Locate the cell with the specified text and output its [x, y] center coordinate. 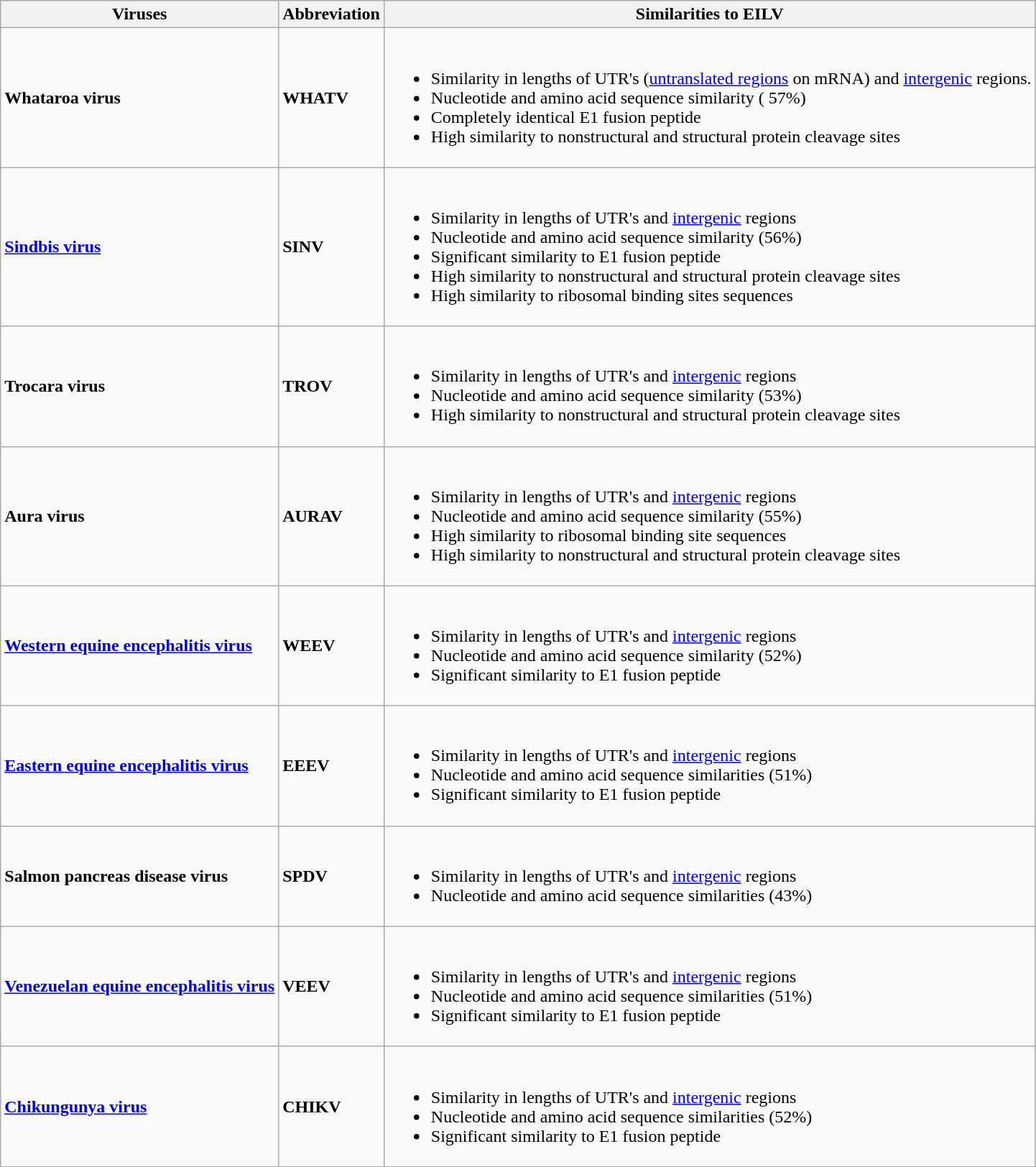
Similarity in lengths of UTR's and intergenic regionsNucleotide and amino acid sequence similarity (52%)Significant similarity to E1 fusion peptide [710, 645]
SPDV [332, 876]
TROV [332, 387]
Similarity in lengths of UTR's and intergenic regionsNucleotide and amino acid sequence similarities (52%)Significant similarity to E1 fusion peptide [710, 1107]
EEEV [332, 766]
CHIKV [332, 1107]
Chikungunya virus [139, 1107]
Similarities to EILV [710, 14]
Venezuelan equine encephalitis virus [139, 986]
AURAV [332, 516]
Western equine encephalitis virus [139, 645]
Sindbis virus [139, 247]
WEEV [332, 645]
Trocara virus [139, 387]
SINV [332, 247]
VEEV [332, 986]
Eastern equine encephalitis virus [139, 766]
Similarity in lengths of UTR's and intergenic regionsNucleotide and amino acid sequence similarities (43%) [710, 876]
Whataroa virus [139, 98]
WHATV [332, 98]
Viruses [139, 14]
Salmon pancreas disease virus [139, 876]
Aura virus [139, 516]
Abbreviation [332, 14]
